Provide the (X, Y) coordinate of the cell's center where the given text is located.  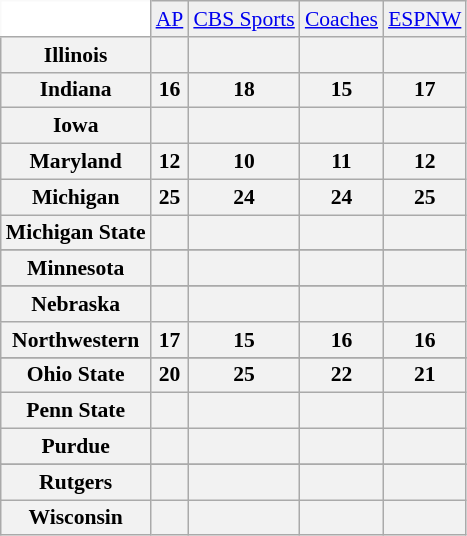
21 (424, 375)
11 (342, 162)
Penn State (76, 411)
Rutgers (76, 482)
18 (244, 90)
Wisconsin (76, 518)
Purdue (76, 447)
10 (244, 162)
Michigan State (76, 233)
Michigan (76, 197)
22 (342, 375)
Illinois (76, 55)
Northwestern (76, 340)
ESPNW (424, 19)
Iowa (76, 126)
CBS Sports (244, 19)
Indiana (76, 90)
Nebraska (76, 304)
Minnesota (76, 269)
20 (170, 375)
AP (170, 19)
Ohio State (76, 375)
Coaches (342, 19)
Maryland (76, 162)
